Extract the [x, y] coordinate from the center of the cell holding the provided text.  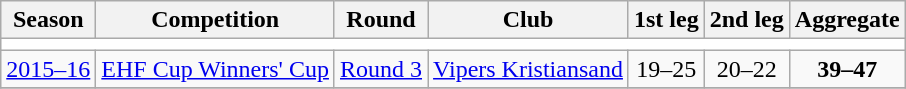
Season [48, 20]
Round 3 [380, 69]
39–47 [847, 69]
Vipers Kristiansand [528, 69]
Aggregate [847, 20]
2nd leg [746, 20]
1st leg [666, 20]
EHF Cup Winners' Cup [216, 69]
Competition [216, 20]
Club [528, 20]
Round [380, 20]
20–22 [746, 69]
2015–16 [48, 69]
19–25 [666, 69]
